For the text-containing cell, return its midpoint in (X, Y) coordinate format. 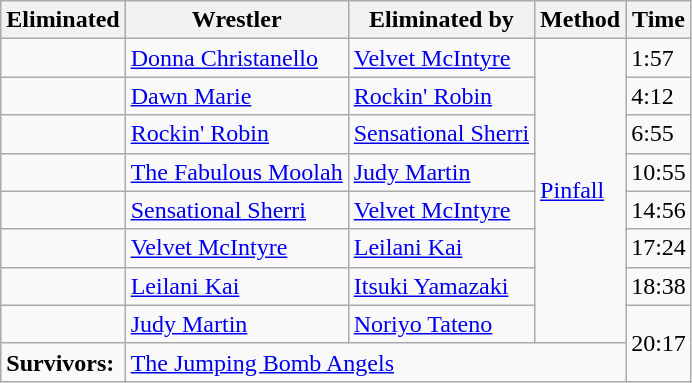
Survivors: (63, 362)
Donna Christanello (236, 58)
Eliminated (63, 20)
The Jumping Bomb Angels (375, 362)
Method (580, 20)
Wrestler (236, 20)
Noriyo Tateno (441, 324)
The Fabulous Moolah (236, 172)
Itsuki Yamazaki (441, 286)
Eliminated by (441, 20)
14:56 (659, 210)
Dawn Marie (236, 96)
4:12 (659, 96)
1:57 (659, 58)
18:38 (659, 286)
Time (659, 20)
20:17 (659, 343)
Pinfall (580, 191)
17:24 (659, 248)
6:55 (659, 134)
10:55 (659, 172)
